Extract the [x, y] coordinate from the center of the cell holding the provided text.  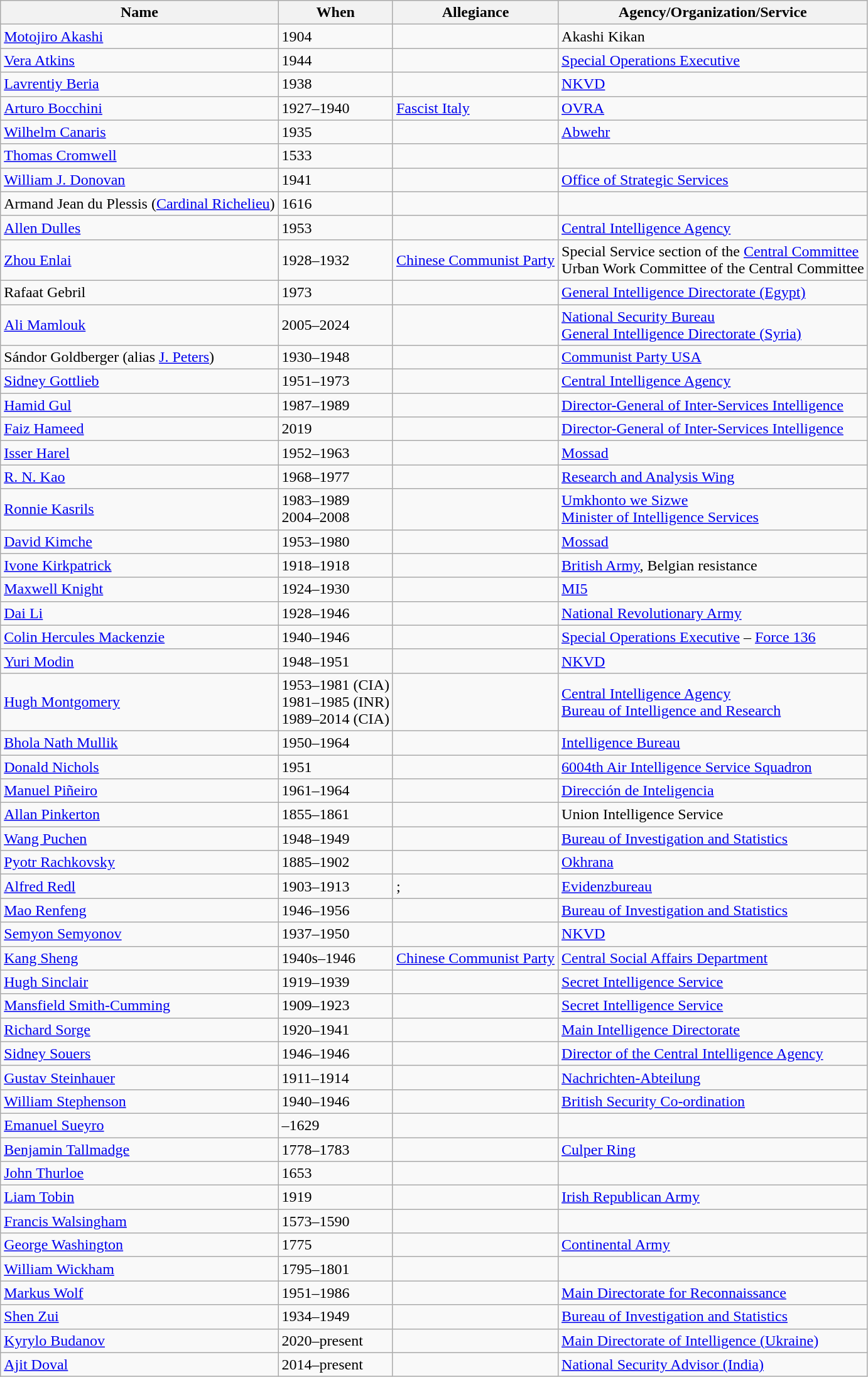
Ronnie Kasrils [139, 509]
1919–1939 [335, 982]
Central Intelligence AgencyBureau of Intelligence and Research [713, 702]
1909–1923 [335, 1006]
Special Operations Executive [713, 60]
Markus Wolf [139, 1293]
British Army, Belgian resistance [713, 565]
Wang Puchen [139, 839]
Pyotr Rachkovsky [139, 863]
Hamid Gul [139, 405]
Evidenzbureau [713, 886]
1885–1902 [335, 863]
1573–1590 [335, 1221]
1946–1956 [335, 910]
2014–present [335, 1364]
1968–1977 [335, 477]
1948–1949 [335, 839]
Emanuel Sueyro [139, 1125]
William J. Donovan [139, 180]
Abwehr [713, 132]
Vera Atkins [139, 60]
Name [139, 13]
1946–1946 [335, 1053]
1616 [335, 204]
Bhola Nath Mullik [139, 743]
1919 [335, 1197]
Continental Army [713, 1245]
Office of Strategic Services [713, 180]
1775 [335, 1245]
Sidney Gottlieb [139, 381]
British Security Co-ordination [713, 1101]
Arturo Bocchini [139, 108]
Akashi Kikan [713, 36]
1928–1932 [335, 260]
Alfred Redl [139, 886]
Special Service section of the Central CommitteeUrban Work Committee of the Central Committee [713, 260]
Isser Harel [139, 453]
Mao Renfeng [139, 910]
1941 [335, 180]
Gustav Steinhauer [139, 1077]
OVRA [713, 108]
Culper Ring [713, 1149]
; [475, 886]
Maxwell Knight [139, 589]
Liam Tobin [139, 1197]
When [335, 13]
Kyrylo Budanov [139, 1341]
Mansfield Smith-Cumming [139, 1006]
1795–1801 [335, 1269]
Ajit Doval [139, 1364]
Ivone Kirkpatrick [139, 565]
1935 [335, 132]
1973 [335, 292]
1951–1973 [335, 381]
Kang Sheng [139, 958]
1950–1964 [335, 743]
1903–1913 [335, 886]
1653 [335, 1173]
General Intelligence Directorate (Egypt) [713, 292]
Manuel Piñeiro [139, 791]
Yuri Modin [139, 661]
2020–present [335, 1341]
George Washington [139, 1245]
1855–1861 [335, 815]
Allegiance [475, 13]
Main Directorate of Intelligence (Ukraine) [713, 1341]
1927–1940 [335, 108]
1953–1981 (CIA)1981–1985 (INR) 1989–2014 (CIA) [335, 702]
1953–1980 [335, 542]
Allan Pinkerton [139, 815]
Faiz Hameed [139, 429]
Union Intelligence Service [713, 815]
Sidney Souers [139, 1053]
1940s–1946 [335, 958]
1918–1918 [335, 565]
1920–1941 [335, 1030]
1987–1989 [335, 405]
1944 [335, 60]
Main Directorate for Reconnaissance [713, 1293]
–1629 [335, 1125]
Communist Party USA [713, 357]
1952–1963 [335, 453]
Main Intelligence Directorate [713, 1030]
Nachrichten-Abteilung [713, 1077]
1778–1783 [335, 1149]
1951 [335, 767]
National Security BureauGeneral Intelligence Directorate (Syria) [713, 324]
1953 [335, 227]
MI5 [713, 589]
Fascist Italy [475, 108]
National Security Advisor (India) [713, 1364]
Sándor Goldberger (alias J. Peters) [139, 357]
Intelligence Bureau [713, 743]
Shen Zui [139, 1317]
Armand Jean du Plessis (Cardinal Richelieu) [139, 204]
Central Social Affairs Department [713, 958]
Lavrentiy Beria [139, 84]
1937–1950 [335, 934]
1930–1948 [335, 357]
David Kimche [139, 542]
Richard Sorge [139, 1030]
Okhrana [713, 863]
Ali Mamlouk [139, 324]
Allen Dulles [139, 227]
Motojiro Akashi [139, 36]
Special Operations Executive – Force 136 [713, 637]
William Wickham [139, 1269]
Zhou Enlai [139, 260]
1928–1946 [335, 613]
Irish Republican Army [713, 1197]
1961–1964 [335, 791]
2019 [335, 429]
Francis Walsingham [139, 1221]
1533 [335, 156]
Dai Li [139, 613]
Umkhonto we SizweMinister of Intelligence Services [713, 509]
Dirección de Inteligencia [713, 791]
Wilhelm Canaris [139, 132]
1938 [335, 84]
National Revolutionary Army [713, 613]
1911–1914 [335, 1077]
1951–1986 [335, 1293]
6004th Air Intelligence Service Squadron [713, 767]
William Stephenson [139, 1101]
Director of the Central Intelligence Agency [713, 1053]
Semyon Semyonov [139, 934]
R. N. Kao [139, 477]
2005–2024 [335, 324]
Agency/Organization/Service [713, 13]
Rafaat Gebril [139, 292]
1983–19892004–2008 [335, 509]
1948–1951 [335, 661]
1934–1949 [335, 1317]
Research and Analysis Wing [713, 477]
Donald Nichols [139, 767]
1924–1930 [335, 589]
Thomas Cromwell [139, 156]
Colin Hercules Mackenzie [139, 637]
Benjamin Tallmadge [139, 1149]
Hugh Sinclair [139, 982]
John Thurloe [139, 1173]
1904 [335, 36]
Hugh Montgomery [139, 702]
